Determine the (X, Y) coordinate at the center of the cell enclosing the given text.  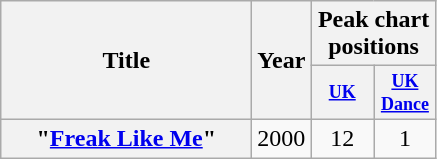
"Freak Like Me" (126, 138)
2000 (282, 138)
1 (406, 138)
Peak chart positions (374, 34)
UK (342, 93)
Year (282, 60)
UK Dance (406, 93)
12 (342, 138)
Title (126, 60)
